Determine the [X, Y] coordinate at the center of the cell enclosing the given text.  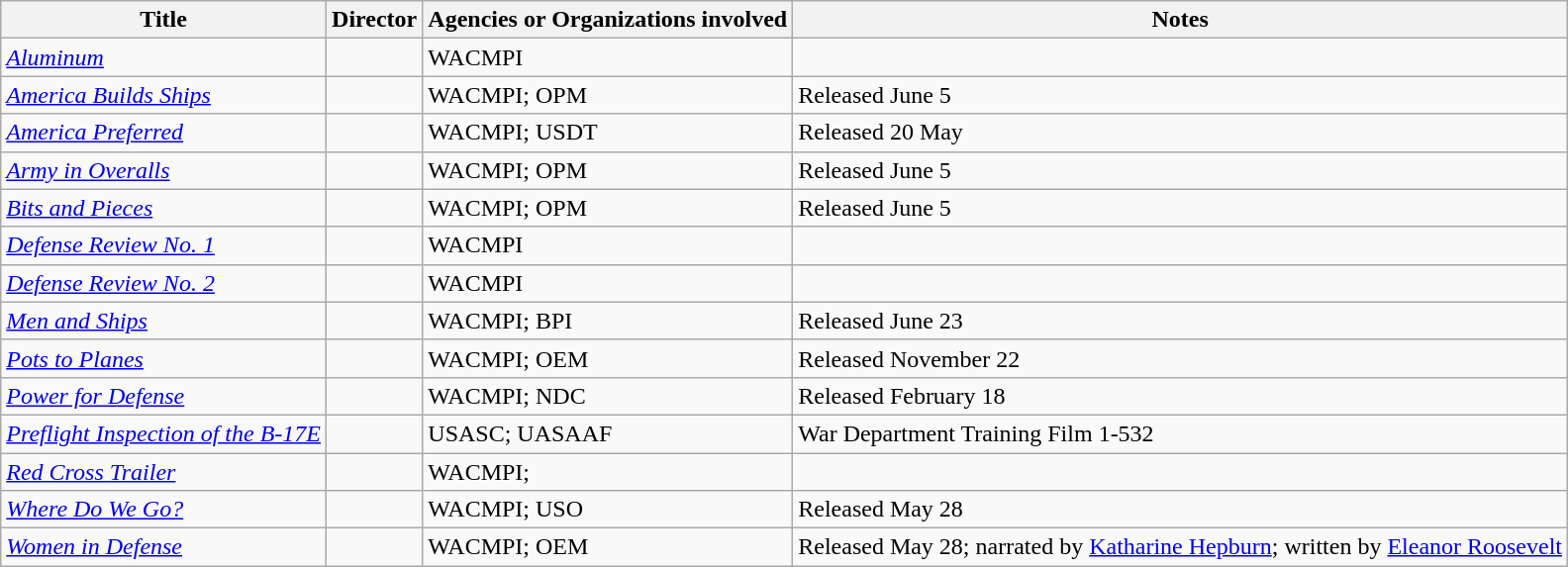
Power for Defense [164, 396]
Released May 28 [1180, 510]
War Department Training Film 1-532 [1180, 433]
WACMPI; BPI [608, 321]
WACMPI; [608, 472]
Released June 23 [1180, 321]
Released 20 May [1180, 133]
WACMPI; NDC [608, 396]
WACMPI; USDT [608, 133]
Aluminum [164, 57]
Bits and Pieces [164, 208]
Agencies or Organizations involved [608, 20]
Title [164, 20]
Defense Review No. 2 [164, 283]
Preflight Inspection of the B-17E [164, 433]
Army in Overalls [164, 170]
Director [374, 20]
Pots to Planes [164, 358]
Men and Ships [164, 321]
America Builds Ships [164, 95]
Released February 18 [1180, 396]
America Preferred [164, 133]
Notes [1180, 20]
USASC; UASAAF [608, 433]
Red Cross Trailer [164, 472]
Released November 22 [1180, 358]
Defense Review No. 1 [164, 245]
Released May 28; narrated by Katharine Hepburn; written by Eleanor Roosevelt [1180, 547]
Women in Defense [164, 547]
Where Do We Go? [164, 510]
WACMPI; USO [608, 510]
